Determine the [x, y] coordinate at the center of the cell enclosing the given text.  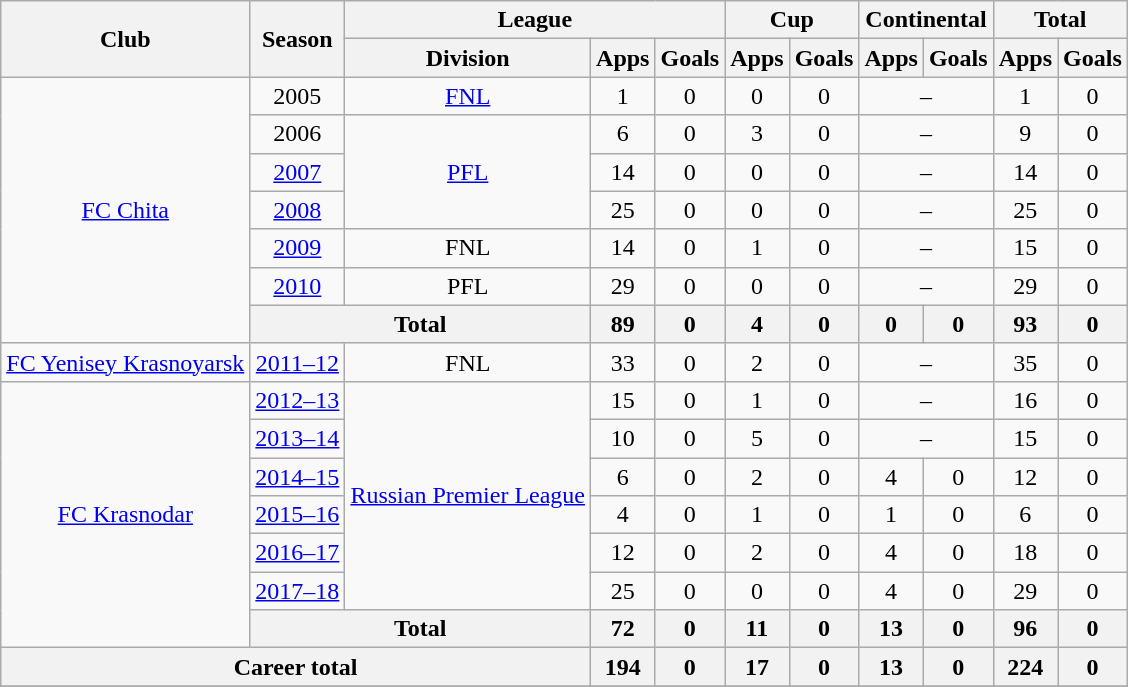
17 [757, 667]
Career total [296, 667]
2015–16 [298, 515]
Club [126, 39]
10 [623, 438]
224 [1025, 667]
2005 [298, 96]
FC Yenisey Krasnoyarsk [126, 362]
2006 [298, 134]
35 [1025, 362]
2017–18 [298, 591]
2013–14 [298, 438]
33 [623, 362]
16 [1025, 400]
Russian Premier League [468, 495]
93 [1025, 324]
Continental [926, 20]
96 [1025, 629]
Division [468, 58]
Cup [792, 20]
2007 [298, 172]
11 [757, 629]
194 [623, 667]
FC Krasnodar [126, 514]
2012–13 [298, 400]
League [535, 20]
2008 [298, 210]
9 [1025, 134]
2009 [298, 248]
89 [623, 324]
2014–15 [298, 477]
18 [1025, 553]
2016–17 [298, 553]
5 [757, 438]
2010 [298, 286]
2011–12 [298, 362]
FC Chita [126, 210]
Season [298, 39]
3 [757, 134]
72 [623, 629]
